Return [X, Y] of the center of cell containing provided text 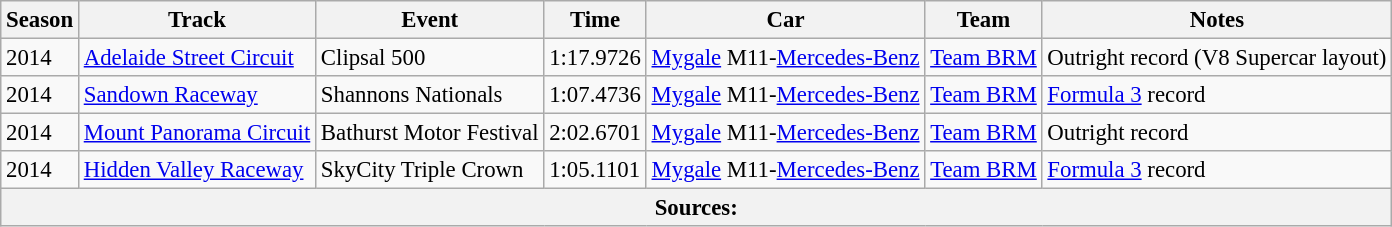
Time [595, 20]
Sandown Raceway [196, 95]
Shannons Nationals [430, 95]
Adelaide Street Circuit [196, 58]
Team [984, 20]
1:17.9726 [595, 58]
1:05.1101 [595, 170]
1:07.4736 [595, 95]
Hidden Valley Raceway [196, 170]
Outright record [1217, 133]
Outright record (V8 Supercar layout) [1217, 58]
Bathurst Motor Festival [430, 133]
2:02.6701 [595, 133]
Mount Panorama Circuit [196, 133]
Season [40, 20]
Sources: [696, 208]
Event [430, 20]
Notes [1217, 20]
Clipsal 500 [430, 58]
Track [196, 20]
Car [786, 20]
SkyCity Triple Crown [430, 170]
